Determine the (x, y) coordinate at the center of the cell enclosing the given text.  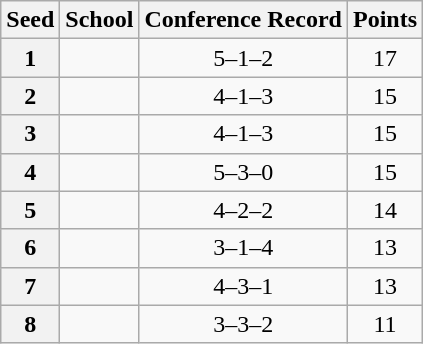
2 (30, 96)
Seed (30, 20)
3 (30, 134)
8 (30, 324)
Conference Record (244, 20)
4–2–2 (244, 210)
Points (384, 20)
School (100, 20)
5–1–2 (244, 58)
3–3–2 (244, 324)
1 (30, 58)
4 (30, 172)
4–3–1 (244, 286)
11 (384, 324)
5–3–0 (244, 172)
6 (30, 248)
5 (30, 210)
3–1–4 (244, 248)
17 (384, 58)
7 (30, 286)
14 (384, 210)
